Provide the [X, Y] coordinate of the cell's center where the given text is located.  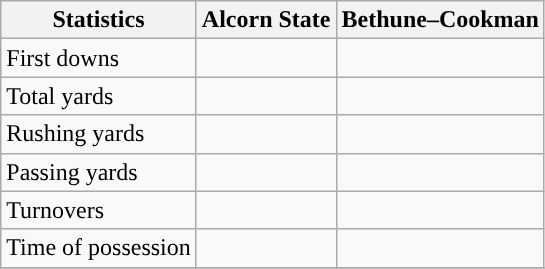
Passing yards [99, 172]
Turnovers [99, 210]
Alcorn State [266, 20]
Time of possession [99, 248]
Rushing yards [99, 134]
Statistics [99, 20]
First downs [99, 58]
Total yards [99, 96]
Bethune–Cookman [440, 20]
